Find where the given text appears and provide that cell's center as [x, y] coordinate. 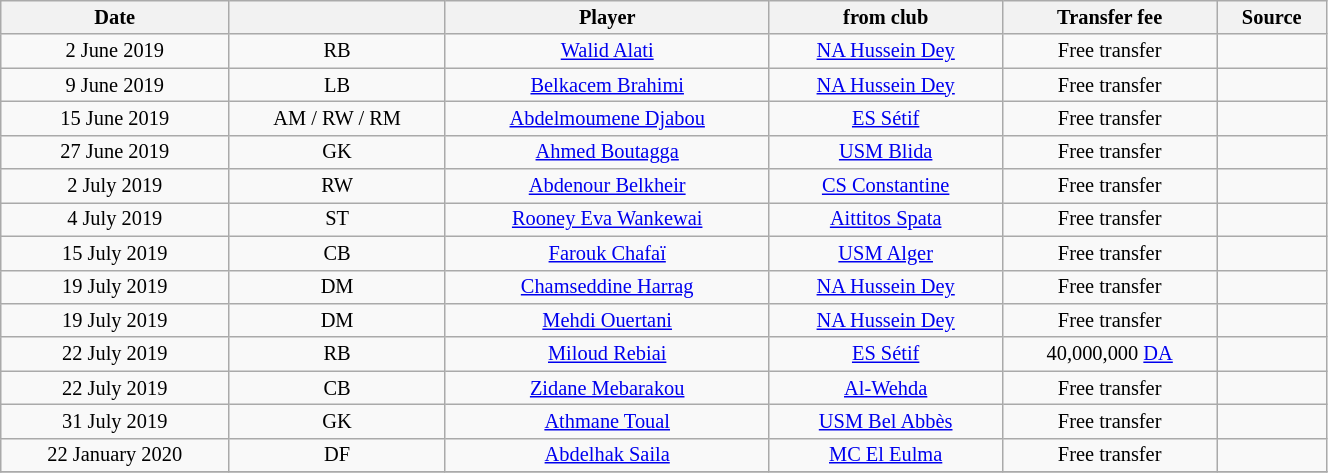
from club [886, 17]
Aittitos Spata [886, 219]
ST [338, 219]
DF [338, 455]
Player [607, 17]
Athmane Toual [607, 421]
RW [338, 186]
USM Blida [886, 152]
Source [1272, 17]
Chamseddine Harrag [607, 287]
Date [115, 17]
31 July 2019 [115, 421]
4 July 2019 [115, 219]
Belkacem Brahimi [607, 85]
Zidane Mebarakou [607, 388]
USM Bel Abbès [886, 421]
22 January 2020 [115, 455]
Farouk Chafaï [607, 253]
Abdelmoumene Djabou [607, 118]
AM / RW / RM [338, 118]
CS Constantine [886, 186]
Mehdi Ouertani [607, 320]
40,000,000 DA [1110, 354]
2 June 2019 [115, 51]
Abdenour Belkheir [607, 186]
27 June 2019 [115, 152]
Miloud Rebiai [607, 354]
Rooney Eva Wankewai [607, 219]
Walid Alati [607, 51]
Abdelhak Saila [607, 455]
LB [338, 85]
2 July 2019 [115, 186]
Al-Wehda [886, 388]
15 July 2019 [115, 253]
Ahmed Boutagga [607, 152]
USM Alger [886, 253]
15 June 2019 [115, 118]
Transfer fee [1110, 17]
MC El Eulma [886, 455]
9 June 2019 [115, 85]
